Detect which cell encompasses the target text, then output its [x, y] center coordinate. 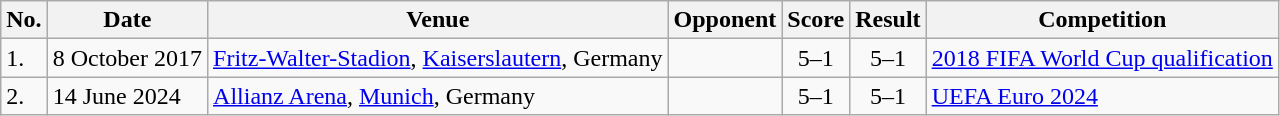
Fritz-Walter-Stadion, Kaiserslautern, Germany [438, 58]
2. [24, 96]
8 October 2017 [127, 58]
UEFA Euro 2024 [1102, 96]
Opponent [725, 20]
No. [24, 20]
Result [888, 20]
1. [24, 58]
Score [816, 20]
Venue [438, 20]
2018 FIFA World Cup qualification [1102, 58]
14 June 2024 [127, 96]
Date [127, 20]
Competition [1102, 20]
Allianz Arena, Munich, Germany [438, 96]
